Detect which cell encompasses the target text, then output its [X, Y] center coordinate. 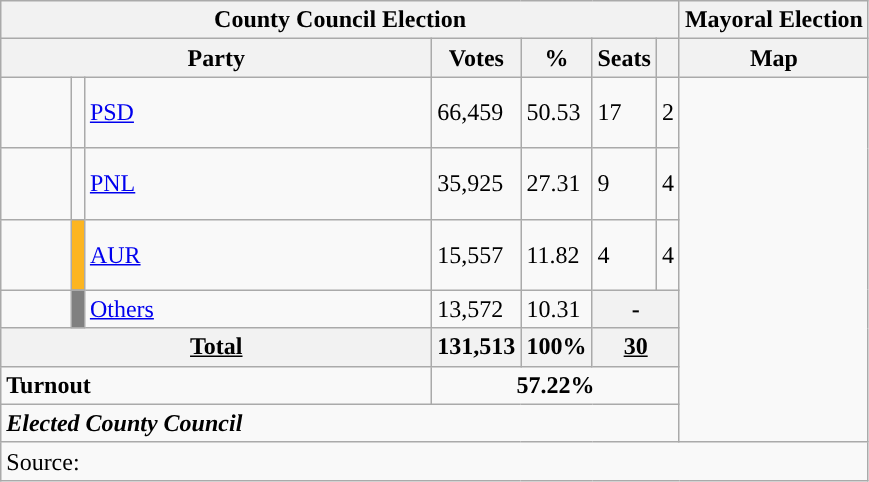
2 [668, 112]
17 [624, 112]
Elected County Council [340, 423]
35,925 [476, 184]
10.31 [556, 309]
Mayoral Election [774, 20]
County Council Election [340, 20]
27.31 [556, 184]
Map [774, 58]
15,557 [476, 254]
100% [556, 347]
Source: [435, 461]
30 [636, 347]
PSD [258, 112]
Others [258, 309]
% [556, 58]
AUR [258, 254]
66,459 [476, 112]
50.53 [556, 112]
Turnout [216, 385]
13,572 [476, 309]
Party [216, 58]
Total [216, 347]
- [636, 309]
9 [624, 184]
57.22% [556, 385]
131,513 [476, 347]
Votes [476, 58]
PNL [258, 184]
11.82 [556, 254]
Seats [624, 58]
